From the cell containing the given text, extract its center point as (x, y) coordinate. 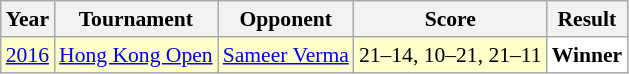
Tournament (136, 19)
Opponent (286, 19)
Year (28, 19)
Winner (588, 55)
Score (450, 19)
Hong Kong Open (136, 55)
Result (588, 19)
Sameer Verma (286, 55)
2016 (28, 55)
21–14, 10–21, 21–11 (450, 55)
